Pinpoint the cell where the given text exists, returning its [x, y] midpoint coordinate. 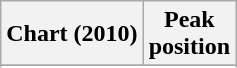
Chart (2010) [72, 34]
Peakposition [189, 34]
